Pinpoint the cell where the given text exists, returning its [X, Y] midpoint coordinate. 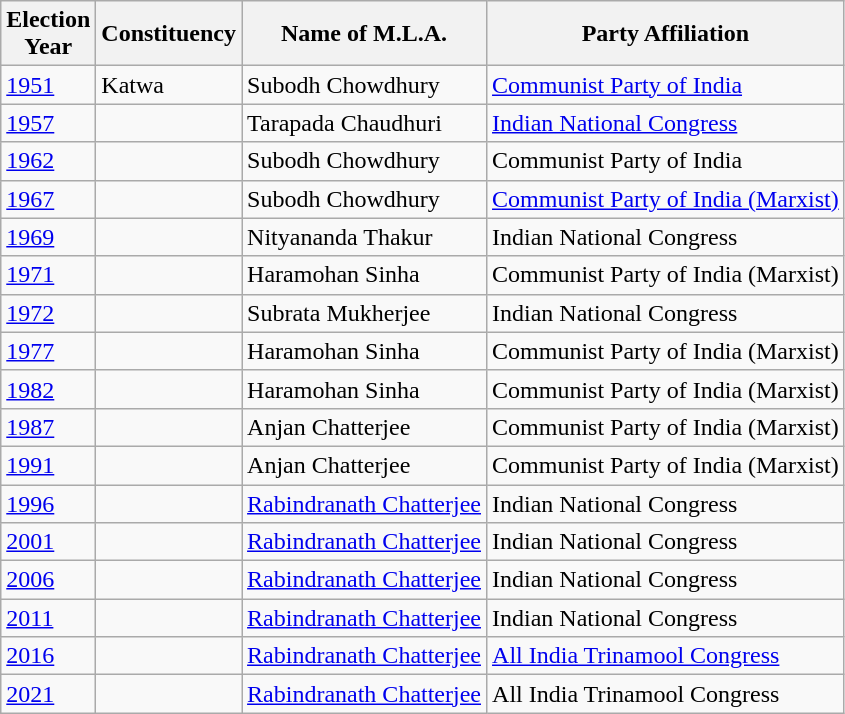
2021 [48, 694]
Election Year [48, 34]
1982 [48, 389]
1991 [48, 465]
1969 [48, 237]
1987 [48, 427]
1962 [48, 161]
2011 [48, 618]
1971 [48, 275]
1972 [48, 313]
1951 [48, 85]
2006 [48, 580]
1957 [48, 123]
Nityananda Thakur [364, 237]
1977 [48, 351]
2016 [48, 656]
Constituency [169, 34]
1967 [48, 199]
Katwa [169, 85]
1996 [48, 503]
Name of M.L.A. [364, 34]
Party Affiliation [666, 34]
Tarapada Chaudhuri [364, 123]
Subrata Mukherjee [364, 313]
2001 [48, 542]
